Output the [x, y] coordinate of the center of the cell containing the given text.  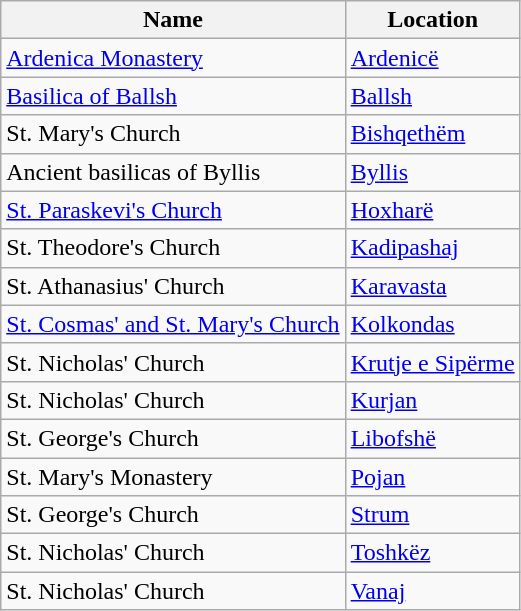
Hoxharë [432, 210]
Ardenicë [432, 58]
Kadipashaj [432, 248]
St. Mary's Church [173, 134]
Ballsh [432, 96]
Pojan [432, 477]
Ardenica Monastery [173, 58]
Karavasta [432, 286]
Vanaj [432, 591]
Byllis [432, 172]
Location [432, 20]
Name [173, 20]
Libofshë [432, 438]
Bishqethëm [432, 134]
Strum [432, 515]
St. Cosmas' and St. Mary's Church [173, 324]
Basilica of Ballsh [173, 96]
St. Theodore's Church [173, 248]
St. Paraskevi's Church [173, 210]
Ancient basilicas of Byllis [173, 172]
Toshkëz [432, 553]
St. Athanasius' Church [173, 286]
Kurjan [432, 400]
St. Mary's Monastery [173, 477]
Krutje e Sipërme [432, 362]
Kolkondas [432, 324]
